Identify which cell holds the provided text, then report its (X, Y) central coordinate. 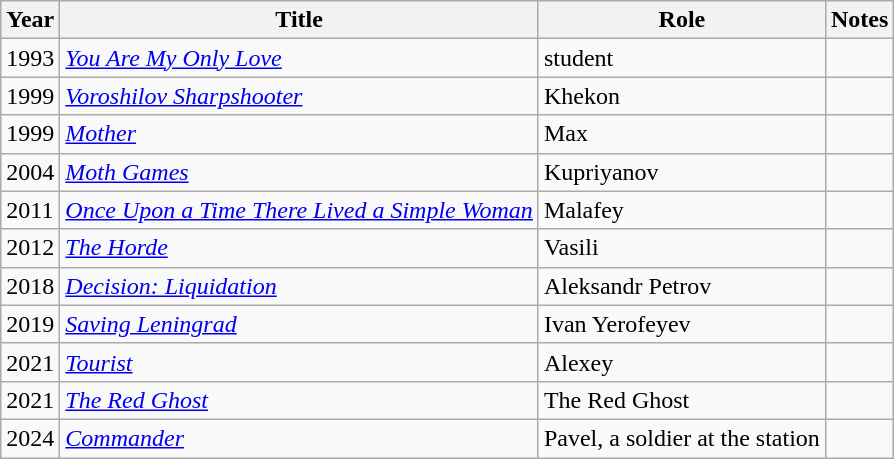
1993 (30, 58)
Aleksandr Petrov (682, 286)
Max (682, 134)
Decision: Liquidation (300, 286)
2024 (30, 438)
Saving Leningrad (300, 324)
Commander (300, 438)
2004 (30, 172)
Kupriyanov (682, 172)
Khekon (682, 96)
Notes (859, 20)
2018 (30, 286)
Pavel, a soldier at the station (682, 438)
Malafey (682, 210)
Title (300, 20)
Ivan Yerofeyev (682, 324)
Alexey (682, 362)
Year (30, 20)
Mother (300, 134)
Once Upon a Time There Lived a Simple Woman (300, 210)
2012 (30, 248)
Tourist (300, 362)
The Horde (300, 248)
Vasili (682, 248)
Role (682, 20)
Moth Games (300, 172)
2011 (30, 210)
Voroshilov Sharpshooter (300, 96)
2019 (30, 324)
You Are My Only Love (300, 58)
student (682, 58)
